Find where the given text appears and provide that cell's center as (x, y) coordinate. 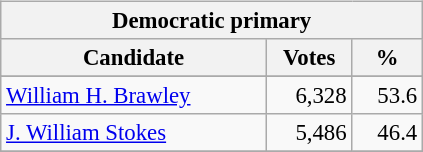
Democratic primary (212, 21)
J. William Stokes (134, 133)
Candidate (134, 58)
46.4 (388, 133)
Votes (309, 58)
5,486 (309, 133)
William H. Brawley (134, 96)
53.6 (388, 96)
% (388, 58)
6,328 (309, 96)
